Determine the (x, y) coordinate at the center of the cell enclosing the given text.  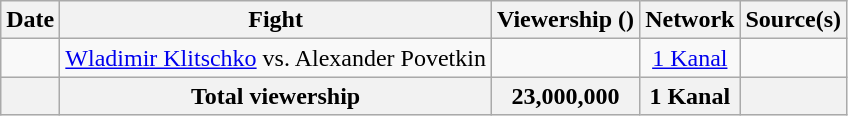
Total viewership (276, 96)
Viewership () (565, 20)
23,000,000 (565, 96)
Network (690, 20)
Source(s) (794, 20)
Date (30, 20)
Fight (276, 20)
Wladimir Klitschko vs. Alexander Povetkin (276, 58)
